Locate the cell with the specified text and output its [x, y] center coordinate. 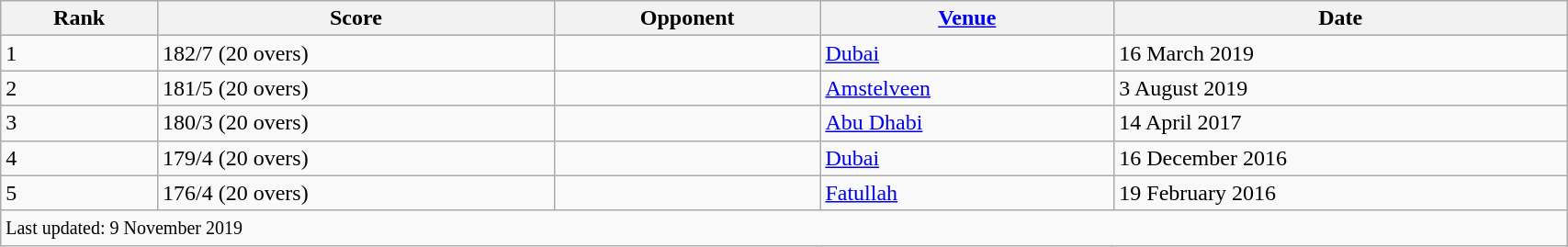
Opponent [687, 18]
2 [79, 88]
4 [79, 158]
Date [1341, 18]
Last updated: 9 November 2019 [784, 228]
3 [79, 123]
1 [79, 53]
176/4 (20 overs) [355, 193]
180/3 (20 overs) [355, 123]
5 [79, 193]
16 March 2019 [1341, 53]
Abu Dhabi [967, 123]
Rank [79, 18]
16 December 2016 [1341, 158]
Amstelveen [967, 88]
182/7 (20 overs) [355, 53]
179/4 (20 overs) [355, 158]
3 August 2019 [1341, 88]
Score [355, 18]
Fatullah [967, 193]
181/5 (20 overs) [355, 88]
19 February 2016 [1341, 193]
Venue [967, 18]
14 April 2017 [1341, 123]
